Locate the cell with the specified text and output its [x, y] center coordinate. 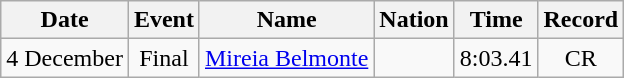
Final [164, 58]
8:03.41 [496, 58]
Name [286, 20]
Time [496, 20]
CR [581, 58]
Mireia Belmonte [286, 58]
Event [164, 20]
Record [581, 20]
Date [65, 20]
Nation [414, 20]
4 December [65, 58]
